Provide the (X, Y) coordinate of the cell's center where the given text is located.  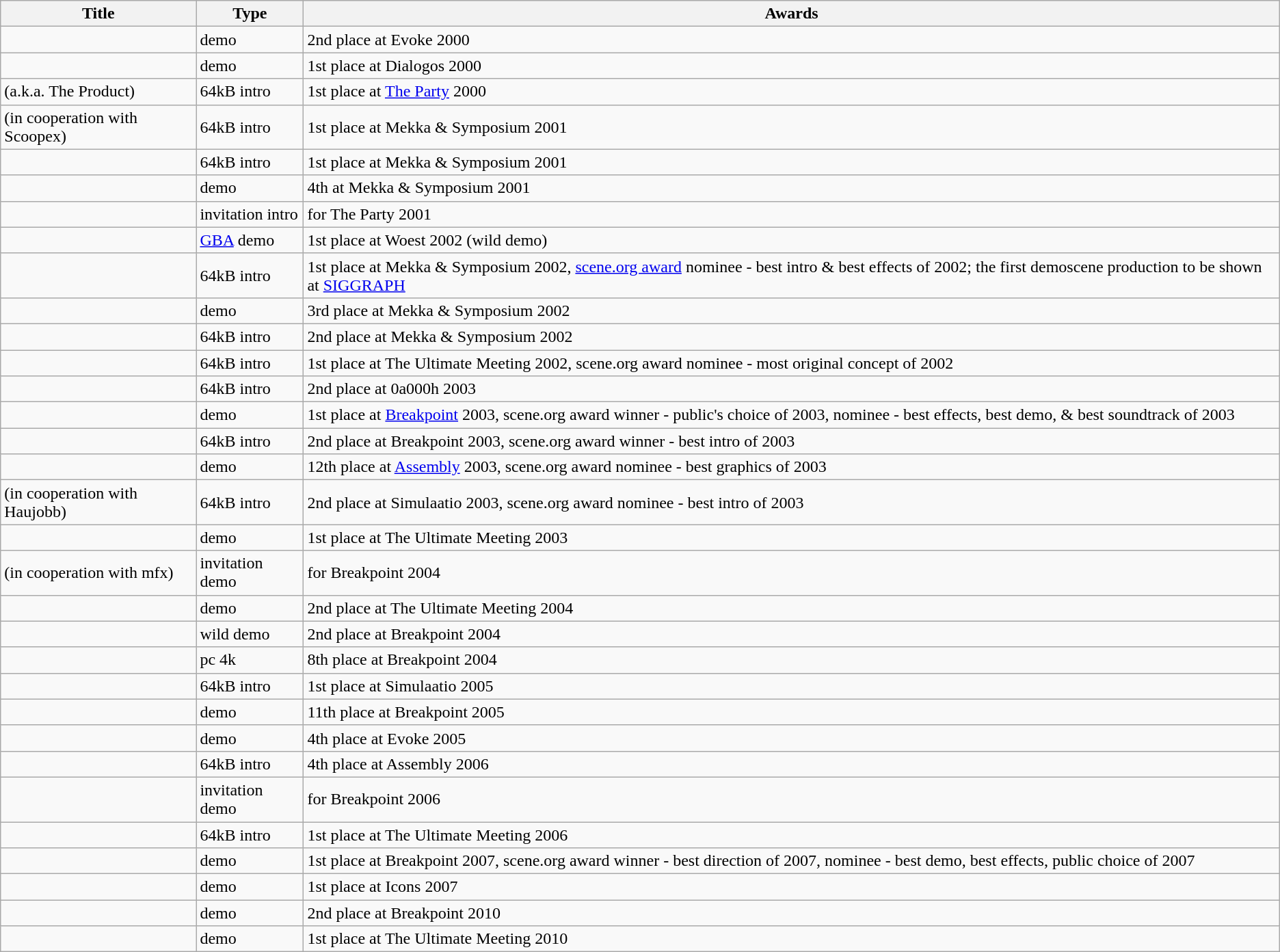
Awards (792, 14)
invitation intro (250, 214)
1st place at The Party 2000 (792, 92)
4th place at Evoke 2005 (792, 738)
3rd place at Mekka & Symposium 2002 (792, 310)
Title (98, 14)
1st place at Breakpoint 2003, scene.org award winner - public's choice of 2003, nominee - best effects, best demo, & best soundtrack of 2003 (792, 415)
GBA demo (250, 240)
1st place at The Ultimate Meeting 2002, scene.org award nominee - most original concept of 2002 (792, 363)
(a.k.a. The Product) (98, 92)
(in cooperation with Haujobb) (98, 502)
1st place at Icons 2007 (792, 887)
2nd place at Breakpoint 2004 (792, 634)
1st place at The Ultimate Meeting 2006 (792, 835)
12th place at Assembly 2003, scene.org award nominee - best graphics of 2003 (792, 467)
Type (250, 14)
1st place at The Ultimate Meeting 2003 (792, 538)
(in cooperation with Scoopex) (98, 127)
2nd place at Mekka & Symposium 2002 (792, 336)
for The Party 2001 (792, 214)
1st place at Breakpoint 2007, scene.org award winner - best direction of 2007, nominee - best demo, best effects, public choice of 2007 (792, 861)
2nd place at The Ultimate Meeting 2004 (792, 608)
for Breakpoint 2004 (792, 573)
2nd place at Evoke 2000 (792, 40)
11th place at Breakpoint 2005 (792, 712)
4th place at Assembly 2006 (792, 764)
(in cooperation with mfx) (98, 573)
pc 4k (250, 660)
8th place at Breakpoint 2004 (792, 660)
2nd place at 0a000h 2003 (792, 389)
1st place at Dialogos 2000 (792, 66)
1st place at Simulaatio 2005 (792, 686)
2nd place at Breakpoint 2010 (792, 913)
1st place at Woest 2002 (wild demo) (792, 240)
wild demo (250, 634)
4th at Mekka & Symposium 2001 (792, 188)
2nd place at Breakpoint 2003, scene.org award winner - best intro of 2003 (792, 441)
2nd place at Simulaatio 2003, scene.org award nominee - best intro of 2003 (792, 502)
1st place at The Ultimate Meeting 2010 (792, 939)
for Breakpoint 2006 (792, 799)
